Return the (x, y) coordinate for the center point of the cell that contains the specified text.  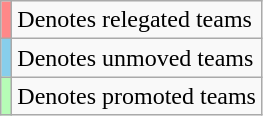
Denotes promoted teams (137, 96)
Denotes unmoved teams (137, 58)
Denotes relegated teams (137, 20)
